Capture the cell that displays the provided text and extract its [X, Y] central coordinate. 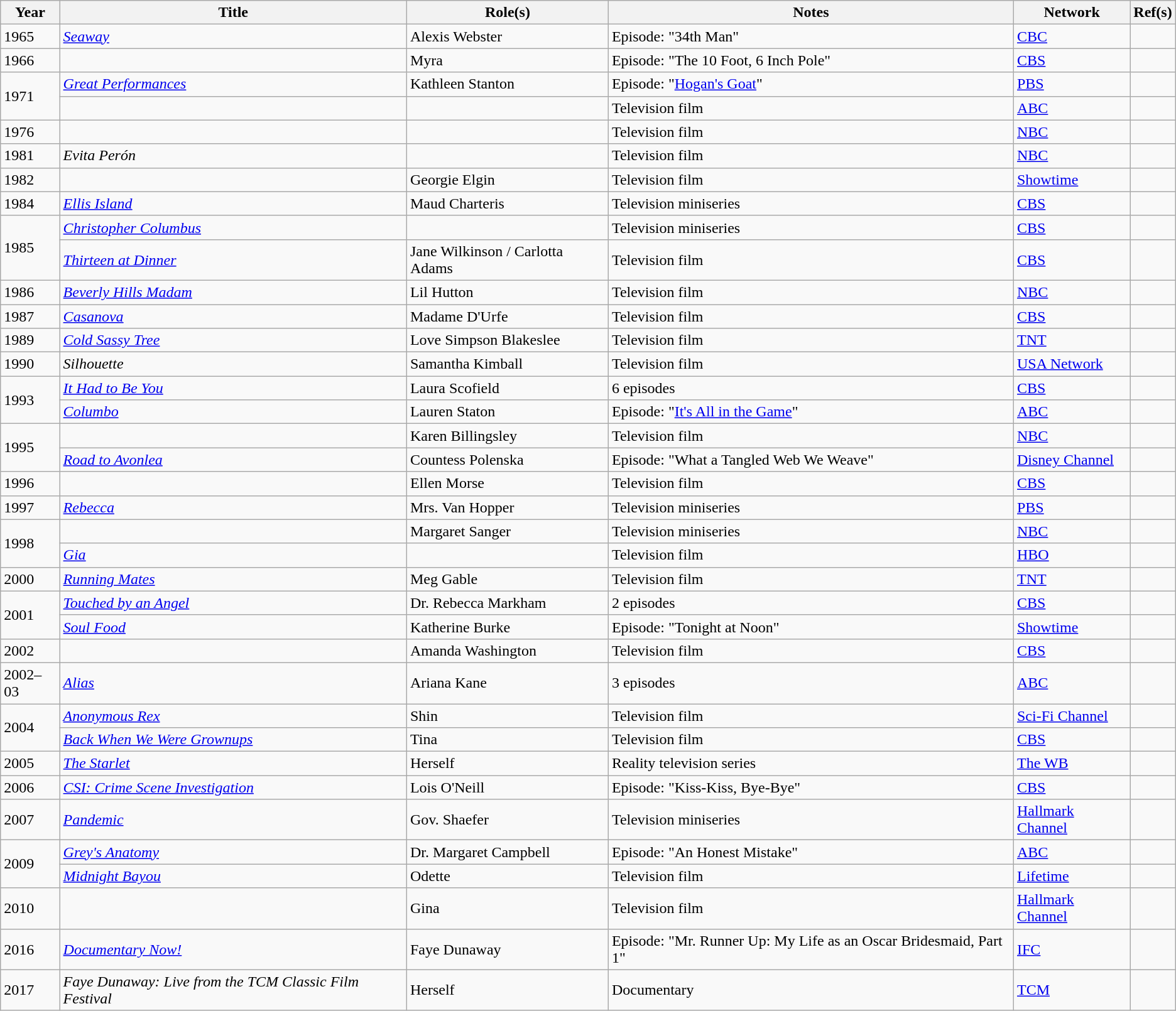
Documentary Now! [233, 949]
Gia [233, 555]
Tina [508, 740]
Lois O'Neill [508, 787]
Year [30, 13]
Rebecca [233, 507]
Shin [508, 715]
2002–03 [30, 683]
Alexis Webster [508, 36]
USA Network [1072, 364]
2004 [30, 727]
Title [233, 13]
IFC [1072, 949]
TCM [1072, 990]
2016 [30, 949]
Ellis Island [233, 203]
Gina [508, 908]
1998 [30, 543]
Reality television series [810, 764]
Faye Dunaway: Live from the TCM Classic Film Festival [233, 990]
2007 [30, 820]
1993 [30, 400]
2000 [30, 579]
Faye Dunaway [508, 949]
3 episodes [810, 683]
Beverly Hills Madam [233, 292]
1984 [30, 203]
Seaway [233, 36]
Dr. Margaret Campbell [508, 852]
1996 [30, 484]
It Had to Be You [233, 388]
2017 [30, 990]
Thirteen at Dinner [233, 260]
Episode: "An Honest Mistake" [810, 852]
Columbo [233, 412]
Casanova [233, 316]
2006 [30, 787]
Maud Charteris [508, 203]
Countess Polenska [508, 460]
Great Performances [233, 84]
1987 [30, 316]
Dr. Rebecca Markham [508, 603]
Lil Hutton [508, 292]
1965 [30, 36]
Sci-Fi Channel [1072, 715]
Kathleen Stanton [508, 84]
Episode: "Kiss-Kiss, Bye-Bye" [810, 787]
Ariana Kane [508, 683]
Meg Gable [508, 579]
2010 [30, 908]
Episode: "Tonight at Noon" [810, 627]
Midnight Bayou [233, 876]
Katherine Burke [508, 627]
Soul Food [233, 627]
Road to Avonlea [233, 460]
Running Mates [233, 579]
Network [1072, 13]
Amanda Washington [508, 651]
CBC [1072, 36]
1990 [30, 364]
1986 [30, 292]
Episode: "Mr. Runner Up: My Life as an Oscar Bridesmaid, Part 1" [810, 949]
Episode: "The 10 Foot, 6 Inch Pole" [810, 60]
Lauren Staton [508, 412]
2001 [30, 615]
1976 [30, 132]
Samantha Kimball [508, 364]
Gov. Shaefer [508, 820]
Documentary [810, 990]
Anonymous Rex [233, 715]
1985 [30, 247]
Role(s) [508, 13]
The Starlet [233, 764]
Back When We Were Grownups [233, 740]
Odette [508, 876]
Evita Perón [233, 156]
Myra [508, 60]
Love Simpson Blakeslee [508, 340]
Georgie Elgin [508, 180]
Episode: "What a Tangled Web We Weave" [810, 460]
1971 [30, 96]
Margaret Sanger [508, 531]
Lifetime [1072, 876]
CSI: Crime Scene Investigation [233, 787]
Cold Sassy Tree [233, 340]
The WB [1072, 764]
HBO [1072, 555]
Ellen Morse [508, 484]
1997 [30, 507]
1995 [30, 448]
Episode: "Hogan's Goat" [810, 84]
1989 [30, 340]
Mrs. Van Hopper [508, 507]
Christopher Columbus [233, 227]
Silhouette [233, 364]
2009 [30, 864]
2002 [30, 651]
Episode: "It's All in the Game" [810, 412]
Madame D'Urfe [508, 316]
Touched by an Angel [233, 603]
2005 [30, 764]
1981 [30, 156]
Jane Wilkinson / Carlotta Adams [508, 260]
Disney Channel [1072, 460]
1982 [30, 180]
Karen Billingsley [508, 436]
Grey's Anatomy [233, 852]
2 episodes [810, 603]
6 episodes [810, 388]
Alias [233, 683]
1966 [30, 60]
Episode: "34th Man" [810, 36]
Pandemic [233, 820]
Notes [810, 13]
Laura Scofield [508, 388]
Ref(s) [1153, 13]
